Pinpoint the cell where the given text exists, returning its [X, Y] midpoint coordinate. 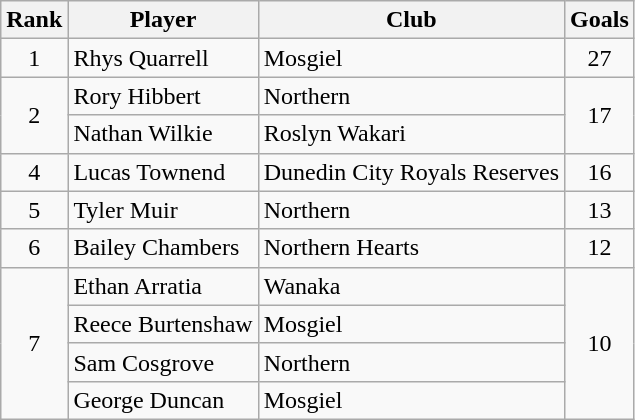
Nathan Wilkie [163, 134]
Club [411, 20]
12 [600, 248]
7 [34, 343]
27 [600, 58]
Wanaka [411, 286]
Rank [34, 20]
Northern Hearts [411, 248]
Rhys Quarrell [163, 58]
George Duncan [163, 400]
Tyler Muir [163, 210]
Dunedin City Royals Reserves [411, 172]
10 [600, 343]
Goals [600, 20]
1 [34, 58]
Rory Hibbert [163, 96]
Lucas Townend [163, 172]
13 [600, 210]
6 [34, 248]
5 [34, 210]
Player [163, 20]
Roslyn Wakari [411, 134]
17 [600, 115]
Ethan Arratia [163, 286]
2 [34, 115]
16 [600, 172]
Sam Cosgrove [163, 362]
Reece Burtenshaw [163, 324]
Bailey Chambers [163, 248]
4 [34, 172]
